For the text-containing cell, return its midpoint in [x, y] coordinate format. 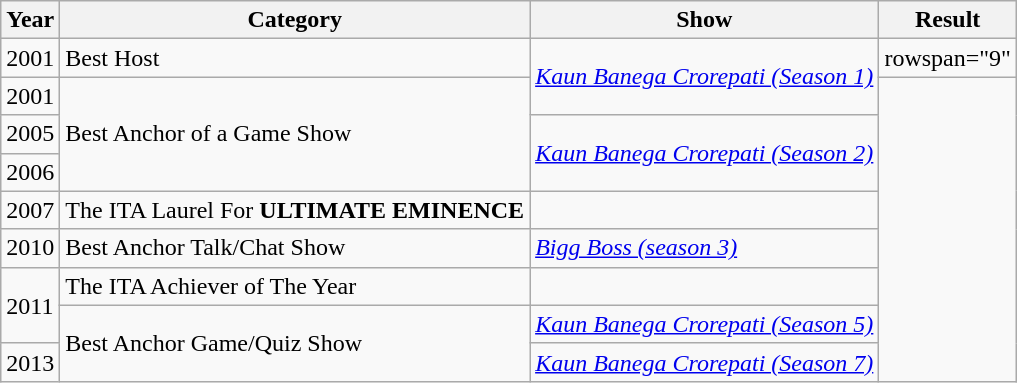
Kaun Banega Crorepati (Season 7) [704, 362]
Show [704, 20]
Best Host [295, 58]
Year [30, 20]
Best Anchor Talk/Chat Show [295, 248]
2005 [30, 134]
Kaun Banega Crorepati (Season 1) [704, 77]
2007 [30, 210]
Result [948, 20]
The ITA Achiever of The Year [295, 286]
rowspan="9" [948, 58]
2006 [30, 172]
2013 [30, 362]
Category [295, 20]
Best Anchor Game/Quiz Show [295, 343]
2010 [30, 248]
Kaun Banega Crorepati (Season 2) [704, 153]
Kaun Banega Crorepati (Season 5) [704, 324]
2011 [30, 305]
The ITA Laurel For ULTIMATE EMINENCE [295, 210]
Best Anchor of a Game Show [295, 134]
Bigg Boss (season 3) [704, 248]
